Search for the cell housing the specified text and yield its [X, Y] center coordinate. 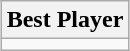
Best Player [65, 20]
